Scan for the cell matching the given text and deliver its [X, Y] coordinate at center. 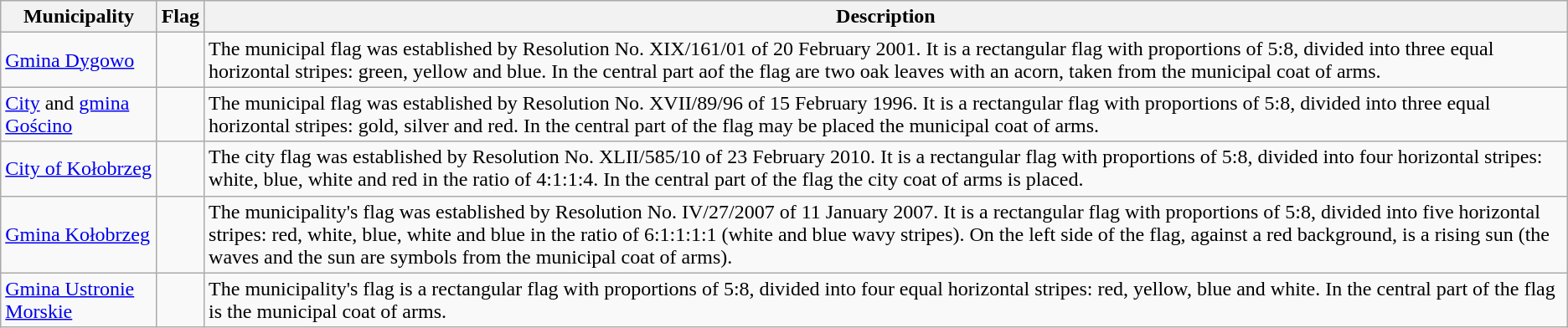
City and gmina Gościno [79, 114]
Gmina Dygowo [79, 60]
Flag [180, 17]
Description [886, 17]
Municipality [79, 17]
Gmina Kołobrzeg [79, 234]
City of Kołobrzeg [79, 169]
Gmina Ustronie Morskie [79, 300]
